Detect which cell encompasses the target text, then output its [X, Y] center coordinate. 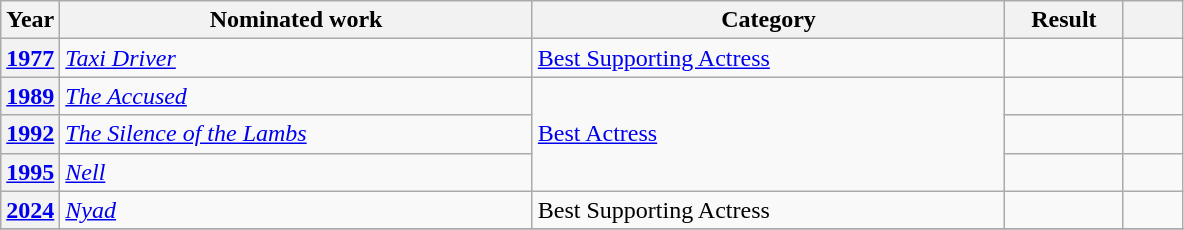
The Silence of the Lambs [296, 134]
Taxi Driver [296, 58]
1995 [30, 172]
Nyad [296, 210]
Category [768, 20]
Nell [296, 172]
1992 [30, 134]
Best Actress [768, 134]
Nominated work [296, 20]
Year [30, 20]
2024 [30, 210]
1977 [30, 58]
The Accused [296, 96]
1989 [30, 96]
Result [1064, 20]
